Extract the [X, Y] coordinate from the center of the cell holding the provided text.  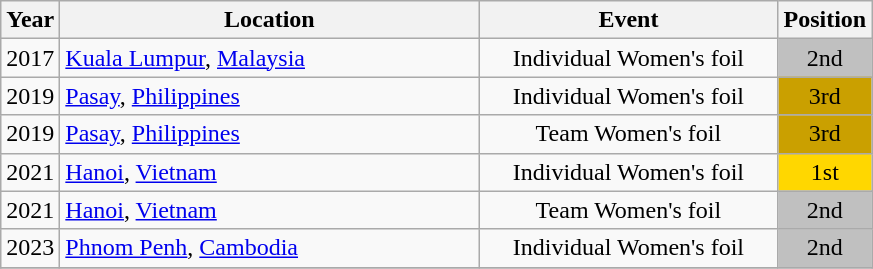
Kuala Lumpur, Malaysia [270, 58]
2023 [30, 248]
Location [270, 20]
Position [825, 20]
1st [825, 172]
Year [30, 20]
2017 [30, 58]
Event [628, 20]
Phnom Penh, Cambodia [270, 248]
